Return the (X, Y) coordinate for the center point of the cell that contains the specified text.  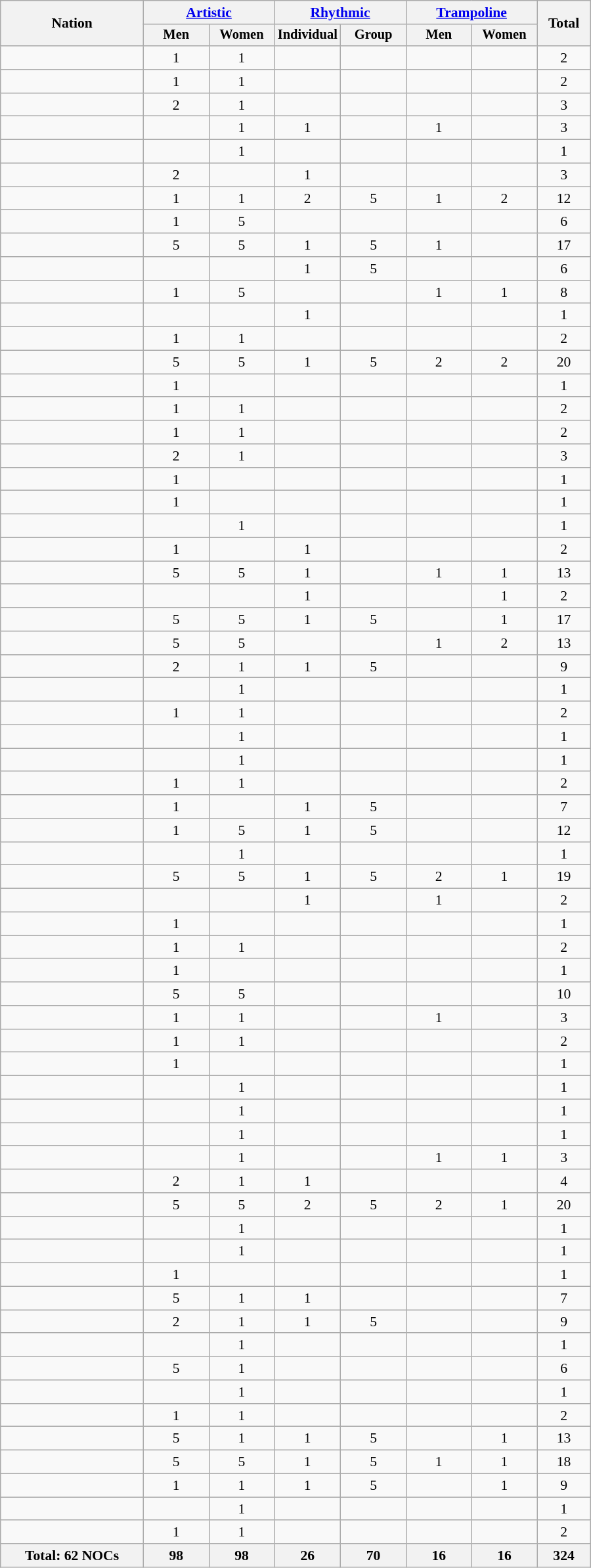
10 (563, 994)
Artistic (209, 12)
8 (563, 292)
70 (374, 1556)
Total (563, 24)
Rhythmic (340, 12)
26 (307, 1556)
4 (563, 1181)
Trampoline (471, 12)
324 (563, 1556)
18 (563, 1462)
Nation (72, 24)
Total: 62 NOCs (72, 1556)
Individual (307, 35)
Group (374, 35)
19 (563, 877)
